Detect which cell encompasses the target text, then output its [x, y] center coordinate. 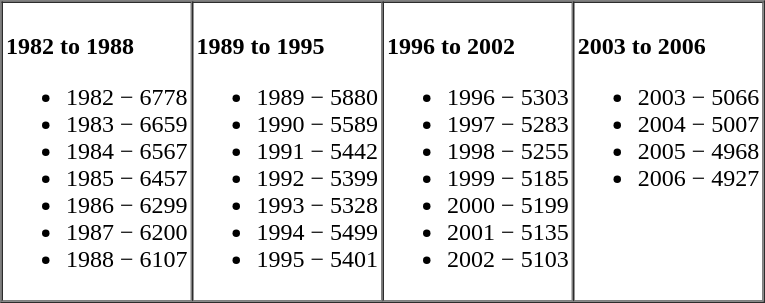
1989 to 19951989 − 58801990 − 55891991 − 54421992 − 53991993 − 53281994 − 54991995 − 5401 [288, 152]
1982 to 19881982 − 67781983 − 66591984 − 65671985 − 64571986 − 62991987 − 62001988 − 6107 [98, 152]
1996 to 20021996 − 53031997 − 52831998 − 52551999 − 51852000 − 51992001 − 51352002 − 5103 [478, 152]
2003 to 20062003 − 50662004 − 50072005 − 49682006 − 4927 [668, 152]
